Provide the (X, Y) coordinate of the cell's center where the given text is located.  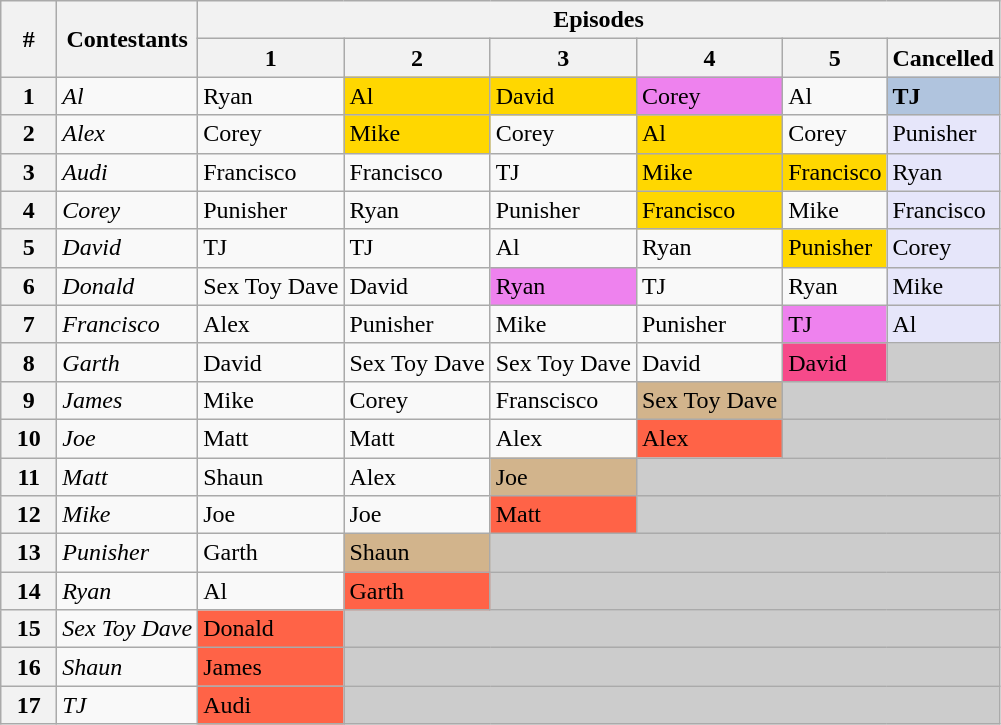
12 (29, 515)
17 (29, 705)
14 (29, 591)
16 (29, 667)
6 (29, 286)
7 (29, 324)
# (29, 39)
Cancelled (943, 58)
11 (29, 477)
Franscisco (563, 400)
9 (29, 400)
Contestants (128, 39)
Episodes (599, 20)
10 (29, 438)
15 (29, 629)
8 (29, 362)
13 (29, 553)
